Find where the given text appears and provide that cell's center as (x, y) coordinate. 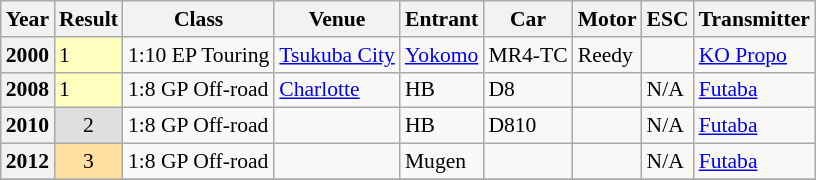
2008 (28, 90)
2000 (28, 55)
Motor (608, 19)
D810 (528, 126)
2012 (28, 162)
Yokomo (442, 55)
Tsukuba City (337, 55)
Venue (337, 19)
Car (528, 19)
Entrant (442, 19)
2010 (28, 126)
D8 (528, 90)
KO Propo (754, 55)
Year (28, 19)
MR4-TC (528, 55)
2 (88, 126)
Transmitter (754, 19)
1:10 EP Touring (198, 55)
Charlotte (337, 90)
ESC (668, 19)
Mugen (442, 162)
3 (88, 162)
Reedy (608, 55)
Result (88, 19)
Class (198, 19)
